Pinpoint the cell where the given text exists, returning its (x, y) midpoint coordinate. 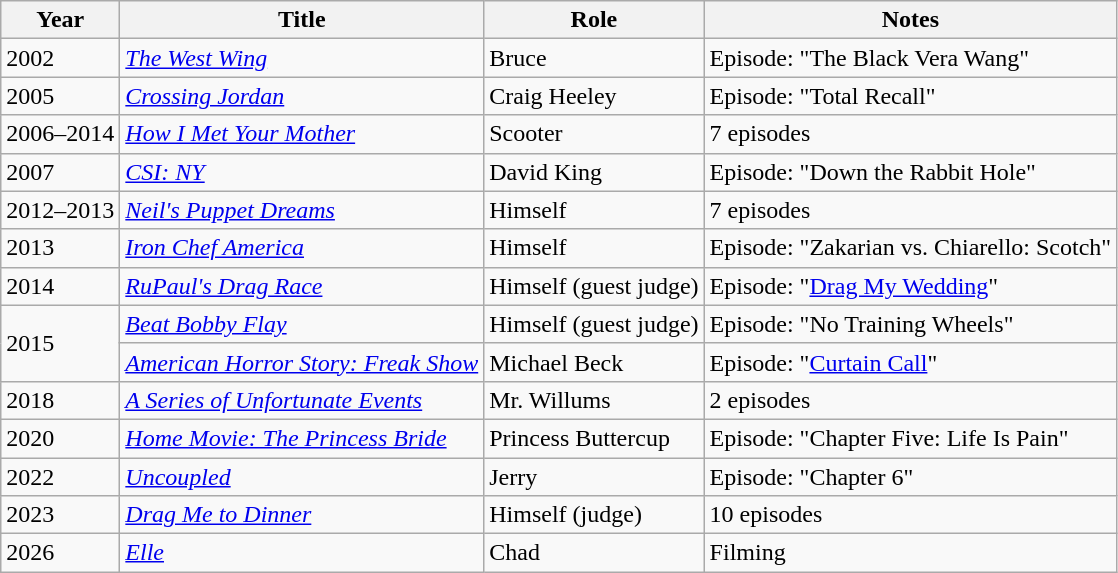
2002 (60, 58)
Notes (910, 20)
2022 (60, 477)
Home Movie: The Princess Bride (302, 438)
Jerry (594, 477)
How I Met Your Mother (302, 134)
Crossing Jordan (302, 96)
Scooter (594, 134)
Role (594, 20)
Episode: "No Training Wheels" (910, 324)
Episode: "Drag My Wedding" (910, 286)
Michael Beck (594, 362)
A Series of Unfortunate Events (302, 400)
Episode: "Chapter 6" (910, 477)
2020 (60, 438)
Mr. Willums (594, 400)
Year (60, 20)
Princess Buttercup (594, 438)
Drag Me to Dinner (302, 515)
CSI: NY (302, 172)
2023 (60, 515)
Episode: "Total Recall" (910, 96)
Episode: "Curtain Call" (910, 362)
Chad (594, 553)
Uncoupled (302, 477)
2007 (60, 172)
Title (302, 20)
Himself (judge) (594, 515)
American Horror Story: Freak Show (302, 362)
2015 (60, 343)
Episode: "The Black Vera Wang" (910, 58)
Craig Heeley (594, 96)
2006–2014 (60, 134)
2 episodes (910, 400)
10 episodes (910, 515)
Neil's Puppet Dreams (302, 210)
Episode: "Zakarian vs. Chiarello: Scotch" (910, 248)
Episode: "Chapter Five: Life Is Pain" (910, 438)
Filming (910, 553)
Beat Bobby Flay (302, 324)
Episode: "Down the Rabbit Hole" (910, 172)
2012–2013 (60, 210)
2013 (60, 248)
2018 (60, 400)
David King (594, 172)
2026 (60, 553)
Bruce (594, 58)
Iron Chef America (302, 248)
2005 (60, 96)
Elle (302, 553)
The West Wing (302, 58)
2014 (60, 286)
RuPaul's Drag Race (302, 286)
